Return the (x, y) coordinate for the center point of the cell that contains the specified text.  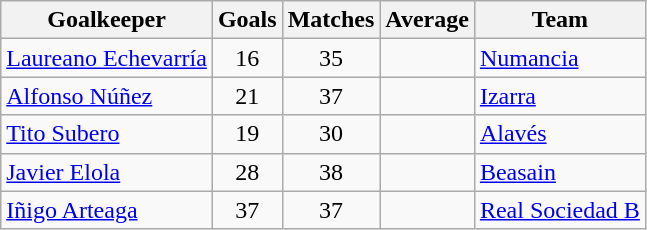
Alavés (560, 134)
Real Sociedad B (560, 210)
16 (247, 58)
Goals (247, 20)
Average (428, 20)
38 (331, 172)
Beasain (560, 172)
Numancia (560, 58)
Laureano Echevarría (107, 58)
30 (331, 134)
Team (560, 20)
Izarra (560, 96)
21 (247, 96)
35 (331, 58)
Goalkeeper (107, 20)
Tito Subero (107, 134)
19 (247, 134)
Iñigo Arteaga (107, 210)
Alfonso Núñez (107, 96)
Matches (331, 20)
Javier Elola (107, 172)
28 (247, 172)
